Pinpoint the cell where the given text exists, returning its [X, Y] midpoint coordinate. 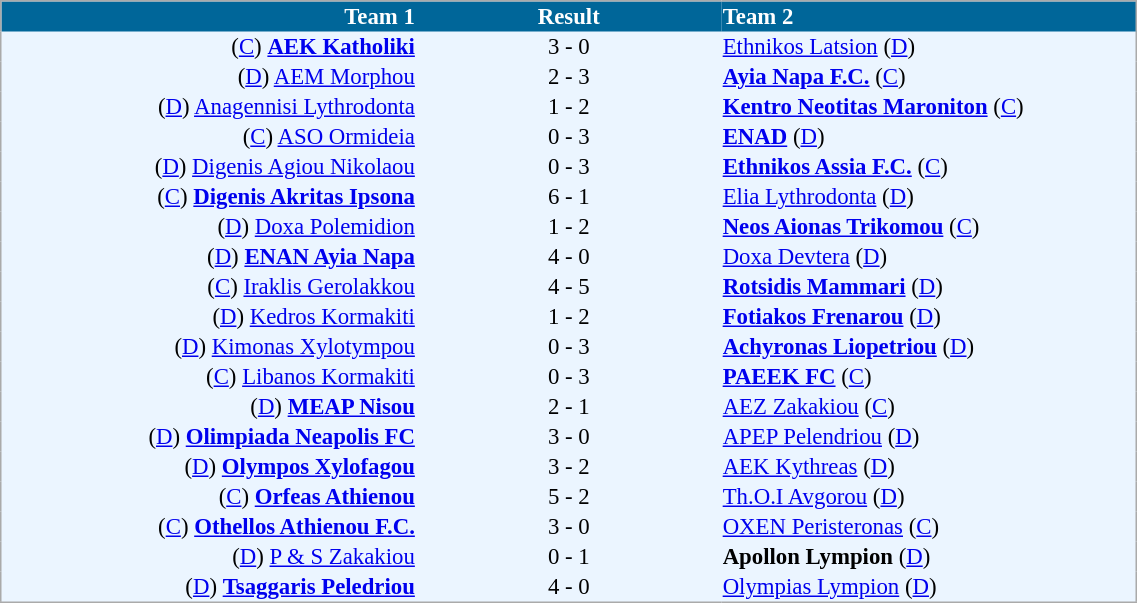
(D) ENAN Ayia Napa [209, 257]
APEP Pelendriou (D) [929, 437]
Ayia Napa F.C. (C) [929, 77]
Achyronas Liopetriou (D) [929, 347]
(C) Othellos Athienou F.C. [209, 527]
(D) Olympos Xylofagou [209, 467]
0 - 1 [568, 557]
(D) MEAP Nisou [209, 407]
(C) Libanos Kormakiti [209, 377]
PAEEK FC (C) [929, 377]
4 - 5 [568, 287]
OXEN Peristeronas (C) [929, 527]
(D) Olimpiada Neapolis FC [209, 437]
Fotiakos Frenarou (D) [929, 317]
2 - 3 [568, 77]
(C) ASO Ormideia [209, 137]
2 - 1 [568, 407]
Ethnikos Latsion (D) [929, 47]
(C) AEK Katholiki [209, 47]
(C) Iraklis Gerolakkou [209, 287]
Team 2 [929, 16]
(D) AEM Morphou [209, 77]
(D) Kedros Kormakiti [209, 317]
ENAD (D) [929, 137]
(D) Digenis Agiou Nikolaou [209, 167]
(D) Kimonas Xylotympou [209, 347]
Olympias Lympion (D) [929, 587]
Ethnikos Assia F.C. (C) [929, 167]
Elia Lythrodonta (D) [929, 197]
3 - 2 [568, 467]
Result [568, 16]
(D) Anagennisi Lythrodonta [209, 107]
Team 1 [209, 16]
(D) Doxa Polemidion [209, 227]
(D) Tsaggaris Peledriou [209, 587]
AEK Kythreas (D) [929, 467]
6 - 1 [568, 197]
(C) Digenis Akritas Ipsona [209, 197]
(D) P & S Zakakiou [209, 557]
Rotsidis Mammari (D) [929, 287]
Neos Aionas Trikomou (C) [929, 227]
5 - 2 [568, 497]
(C) Orfeas Athienou [209, 497]
Kentro Neotitas Maroniton (C) [929, 107]
Apollon Lympion (D) [929, 557]
Doxa Devtera (D) [929, 257]
Th.O.I Avgorou (D) [929, 497]
AEZ Zakakiou (C) [929, 407]
